Scan for the cell matching the given text and deliver its (x, y) coordinate at center. 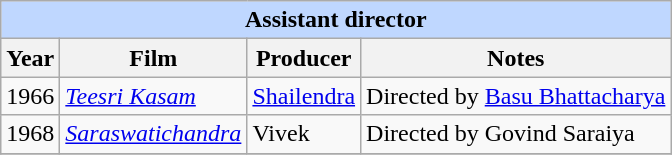
1968 (30, 134)
Shailendra (304, 96)
Saraswatichandra (154, 134)
Year (30, 58)
Notes (516, 58)
1966 (30, 96)
Film (154, 58)
Vivek (304, 134)
Directed by Govind Saraiya (516, 134)
Producer (304, 58)
Teesri Kasam (154, 96)
Directed by Basu Bhattacharya (516, 96)
Assistant director (336, 20)
